Provide the (X, Y) coordinate of the cell's center where the given text is located.  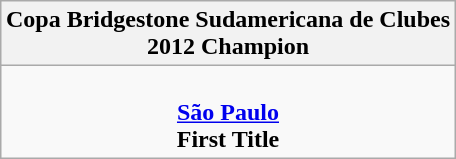
Copa Bridgestone Sudamericana de Clubes2012 Champion (228, 34)
São PauloFirst Title (228, 112)
